Determine the (X, Y) coordinate at the center of the cell enclosing the given text.  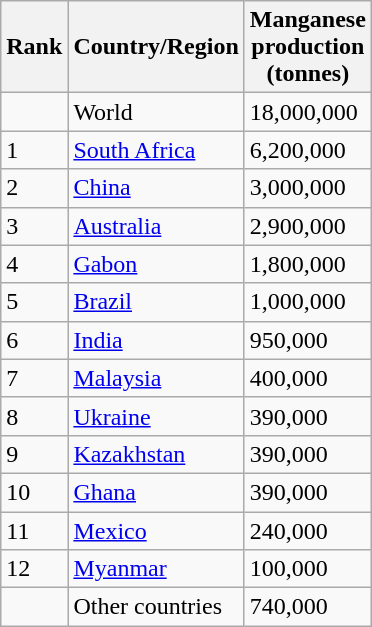
4 (34, 264)
3,000,000 (308, 188)
100,000 (308, 569)
18,000,000 (308, 112)
Malaysia (156, 378)
6,200,000 (308, 150)
8 (34, 416)
10 (34, 492)
2 (34, 188)
India (156, 340)
5 (34, 302)
240,000 (308, 531)
South Africa (156, 150)
1,000,000 (308, 302)
7 (34, 378)
3 (34, 226)
6 (34, 340)
400,000 (308, 378)
Other countries (156, 607)
2,900,000 (308, 226)
950,000 (308, 340)
Manganeseproduction(tonnes) (308, 47)
Ukraine (156, 416)
Mexico (156, 531)
World (156, 112)
9 (34, 454)
Gabon (156, 264)
Rank (34, 47)
Brazil (156, 302)
Kazakhstan (156, 454)
China (156, 188)
1,800,000 (308, 264)
Myanmar (156, 569)
740,000 (308, 607)
Australia (156, 226)
11 (34, 531)
Country/Region (156, 47)
12 (34, 569)
Ghana (156, 492)
1 (34, 150)
